Return the (X, Y) coordinate for the center point of the cell that contains the specified text.  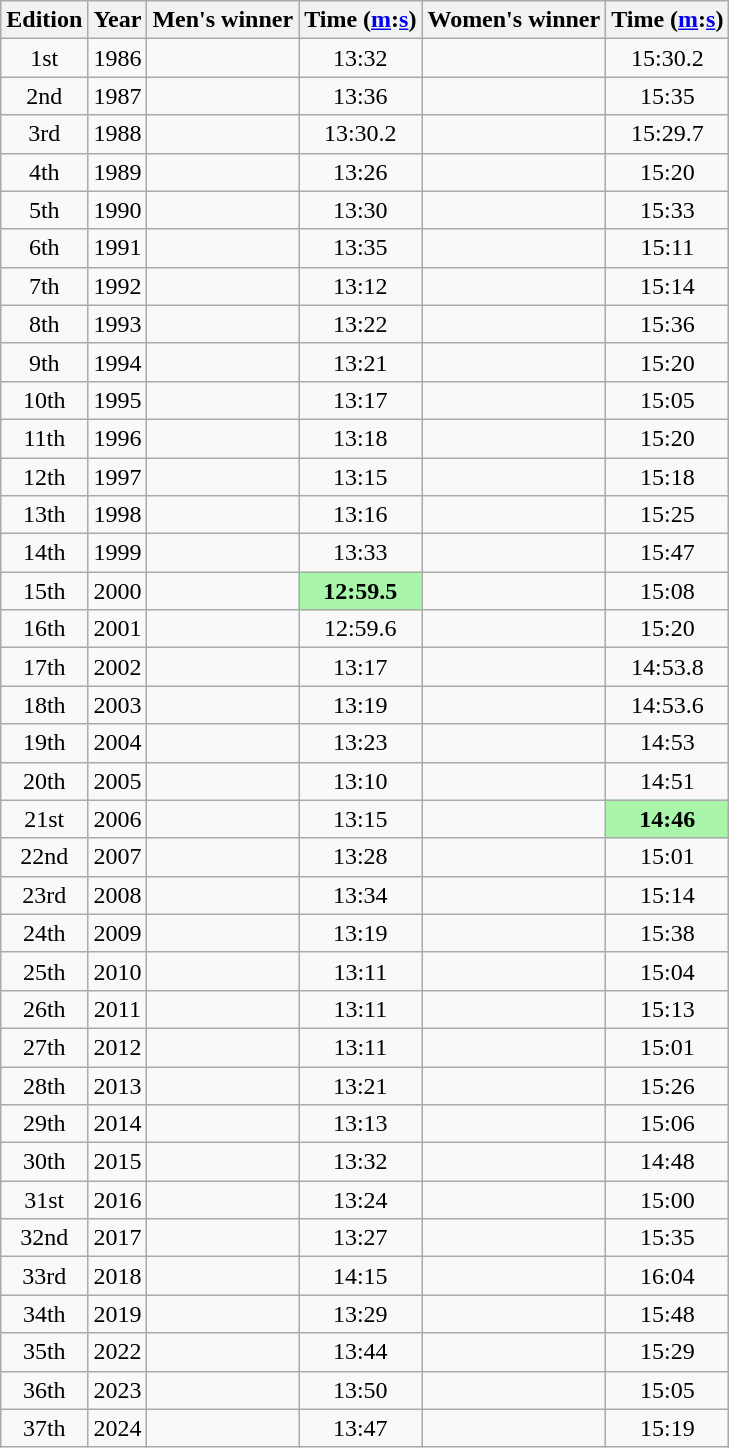
15:00 (668, 1200)
2004 (118, 743)
2002 (118, 667)
21st (44, 819)
12:59.5 (360, 591)
2008 (118, 895)
13:30.2 (360, 134)
15:25 (668, 515)
9th (44, 362)
14:51 (668, 781)
14th (44, 553)
1988 (118, 134)
1990 (118, 210)
10th (44, 400)
1992 (118, 286)
15th (44, 591)
27th (44, 1047)
16th (44, 629)
1993 (118, 324)
19th (44, 743)
13:16 (360, 515)
13:26 (360, 172)
20th (44, 781)
15:29.7 (668, 134)
23rd (44, 895)
2016 (118, 1200)
1995 (118, 400)
11th (44, 438)
12:59.6 (360, 629)
2nd (44, 96)
14:15 (360, 1276)
14:53.8 (668, 667)
37th (44, 1428)
17th (44, 667)
13:24 (360, 1200)
13:29 (360, 1314)
2013 (118, 1085)
13:27 (360, 1238)
15:38 (668, 933)
13:23 (360, 743)
12th (44, 477)
15:36 (668, 324)
2024 (118, 1428)
14:53.6 (668, 705)
2005 (118, 781)
4th (44, 172)
13:28 (360, 857)
22nd (44, 857)
7th (44, 286)
13:13 (360, 1124)
1997 (118, 477)
15:18 (668, 477)
2023 (118, 1390)
15:19 (668, 1428)
15:04 (668, 971)
13:44 (360, 1352)
15:06 (668, 1124)
29th (44, 1124)
15:26 (668, 1085)
2007 (118, 857)
13:10 (360, 781)
Men's winner (223, 20)
13:30 (360, 210)
2015 (118, 1162)
13th (44, 515)
18th (44, 705)
26th (44, 1009)
1991 (118, 248)
13:22 (360, 324)
Edition (44, 20)
2019 (118, 1314)
15:47 (668, 553)
13:34 (360, 895)
28th (44, 1085)
2012 (118, 1047)
2010 (118, 971)
Year (118, 20)
2000 (118, 591)
2001 (118, 629)
1989 (118, 172)
2009 (118, 933)
25th (44, 971)
34th (44, 1314)
14:46 (668, 819)
2003 (118, 705)
31st (44, 1200)
3rd (44, 134)
14:48 (668, 1162)
15:48 (668, 1314)
30th (44, 1162)
2022 (118, 1352)
15:30.2 (668, 58)
35th (44, 1352)
13:35 (360, 248)
2017 (118, 1238)
13:33 (360, 553)
15:33 (668, 210)
33rd (44, 1276)
1st (44, 58)
1987 (118, 96)
2014 (118, 1124)
15:11 (668, 248)
1998 (118, 515)
2006 (118, 819)
13:47 (360, 1428)
13:18 (360, 438)
16:04 (668, 1276)
32nd (44, 1238)
6th (44, 248)
1996 (118, 438)
15:08 (668, 591)
13:36 (360, 96)
24th (44, 933)
14:53 (668, 743)
1994 (118, 362)
2018 (118, 1276)
2011 (118, 1009)
5th (44, 210)
1986 (118, 58)
15:29 (668, 1352)
13:50 (360, 1390)
1999 (118, 553)
36th (44, 1390)
Women's winner (514, 20)
13:12 (360, 286)
8th (44, 324)
15:13 (668, 1009)
